Extract the (x, y) coordinate from the center of the cell holding the provided text.  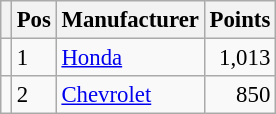
Pos (34, 20)
1 (34, 58)
Manufacturer (130, 20)
Points (240, 20)
Chevrolet (130, 95)
1,013 (240, 58)
850 (240, 95)
2 (34, 95)
Honda (130, 58)
